From the cell containing the given text, extract its center point as (X, Y) coordinate. 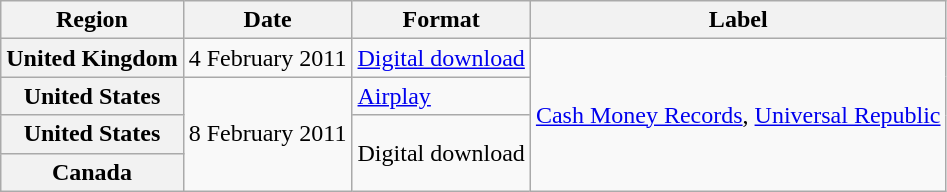
Label (738, 20)
Canada (92, 172)
Region (92, 20)
United Kingdom (92, 58)
4 February 2011 (268, 58)
Date (268, 20)
Airplay (441, 96)
Format (441, 20)
Cash Money Records, Universal Republic (738, 115)
8 February 2011 (268, 134)
